Search for the cell housing the specified text and yield its (X, Y) center coordinate. 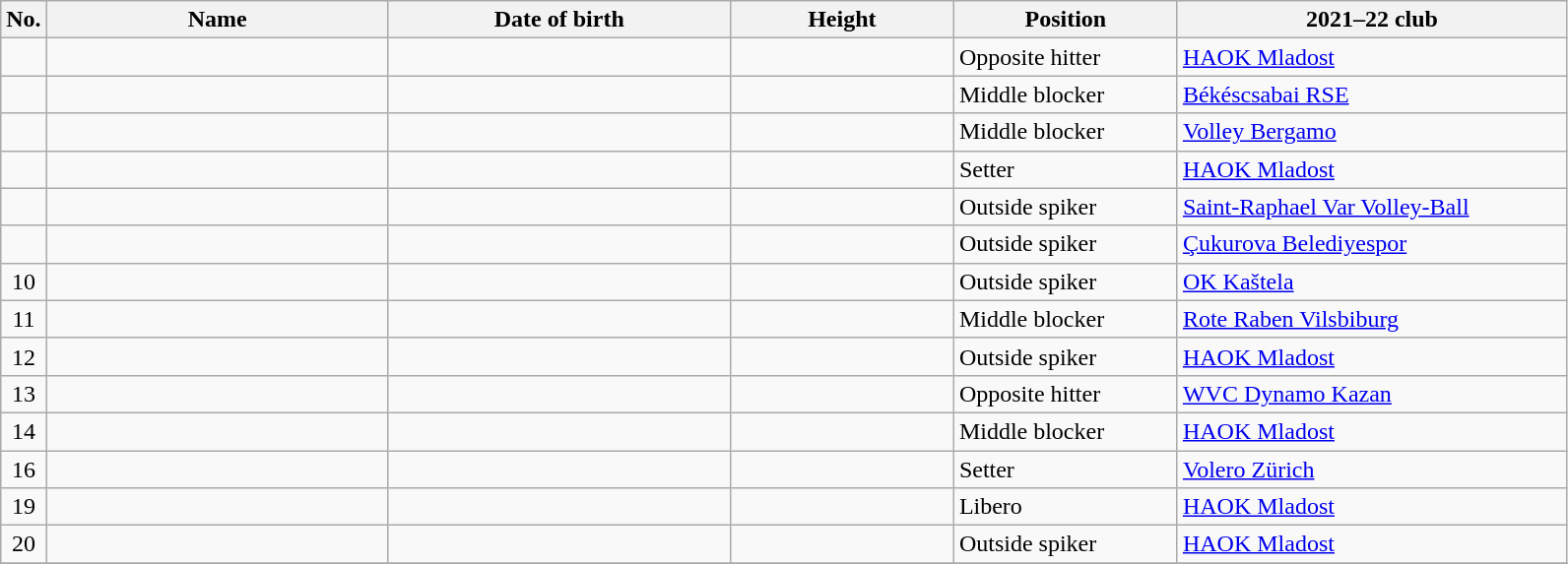
2021–22 club (1371, 20)
12 (24, 356)
19 (24, 507)
Saint-Raphael Var Volley-Ball (1371, 207)
Name (217, 20)
Libero (1066, 507)
11 (24, 319)
Volero Zürich (1371, 470)
OK Kaštela (1371, 282)
Çukurova Belediyespor (1371, 244)
Position (1066, 20)
16 (24, 470)
Rote Raben Vilsbiburg (1371, 319)
10 (24, 282)
WVC Dynamo Kazan (1371, 394)
Volley Bergamo (1371, 132)
20 (24, 544)
13 (24, 394)
No. (24, 20)
Békéscsabai RSE (1371, 94)
14 (24, 431)
Date of birth (559, 20)
Height (841, 20)
